Return the [x, y] coordinate for the center point of the cell that contains the specified text.  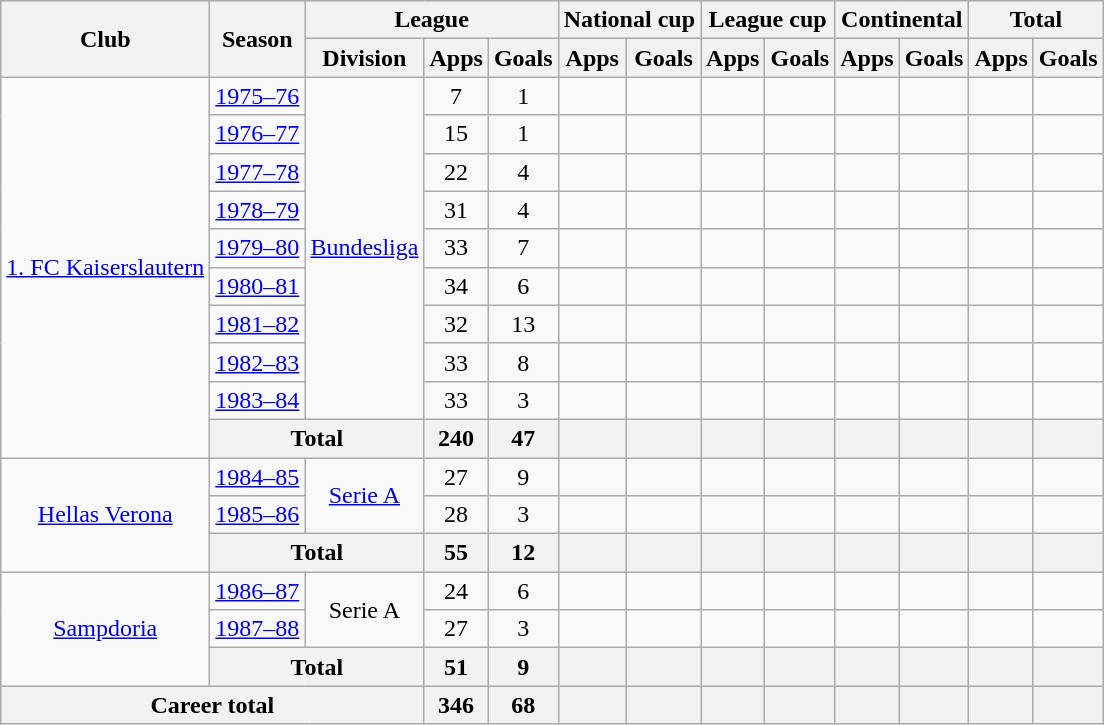
15 [456, 134]
31 [456, 210]
13 [523, 324]
Bundesliga [364, 248]
1987–88 [258, 629]
55 [456, 553]
Hellas Verona [106, 515]
1975–76 [258, 96]
1984–85 [258, 477]
22 [456, 172]
1982–83 [258, 362]
346 [456, 705]
1981–82 [258, 324]
Sampdoria [106, 629]
Division [364, 58]
1983–84 [258, 400]
National cup [629, 20]
Season [258, 39]
Career total [212, 705]
League cup [768, 20]
1985–86 [258, 515]
1986–87 [258, 591]
League [432, 20]
12 [523, 553]
28 [456, 515]
1977–78 [258, 172]
51 [456, 667]
47 [523, 438]
Club [106, 39]
1. FC Kaiserslautern [106, 268]
1978–79 [258, 210]
8 [523, 362]
68 [523, 705]
240 [456, 438]
1979–80 [258, 248]
32 [456, 324]
Continental [902, 20]
1976–77 [258, 134]
24 [456, 591]
34 [456, 286]
1980–81 [258, 286]
